Locate the cell with the specified text and output its [x, y] center coordinate. 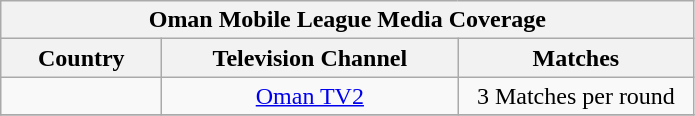
Matches [576, 58]
3 Matches per round [576, 96]
Oman Mobile League Media Coverage [348, 20]
Television Channel [310, 58]
Oman TV2 [310, 96]
Country [82, 58]
